Find where the given text appears and provide that cell's center as (x, y) coordinate. 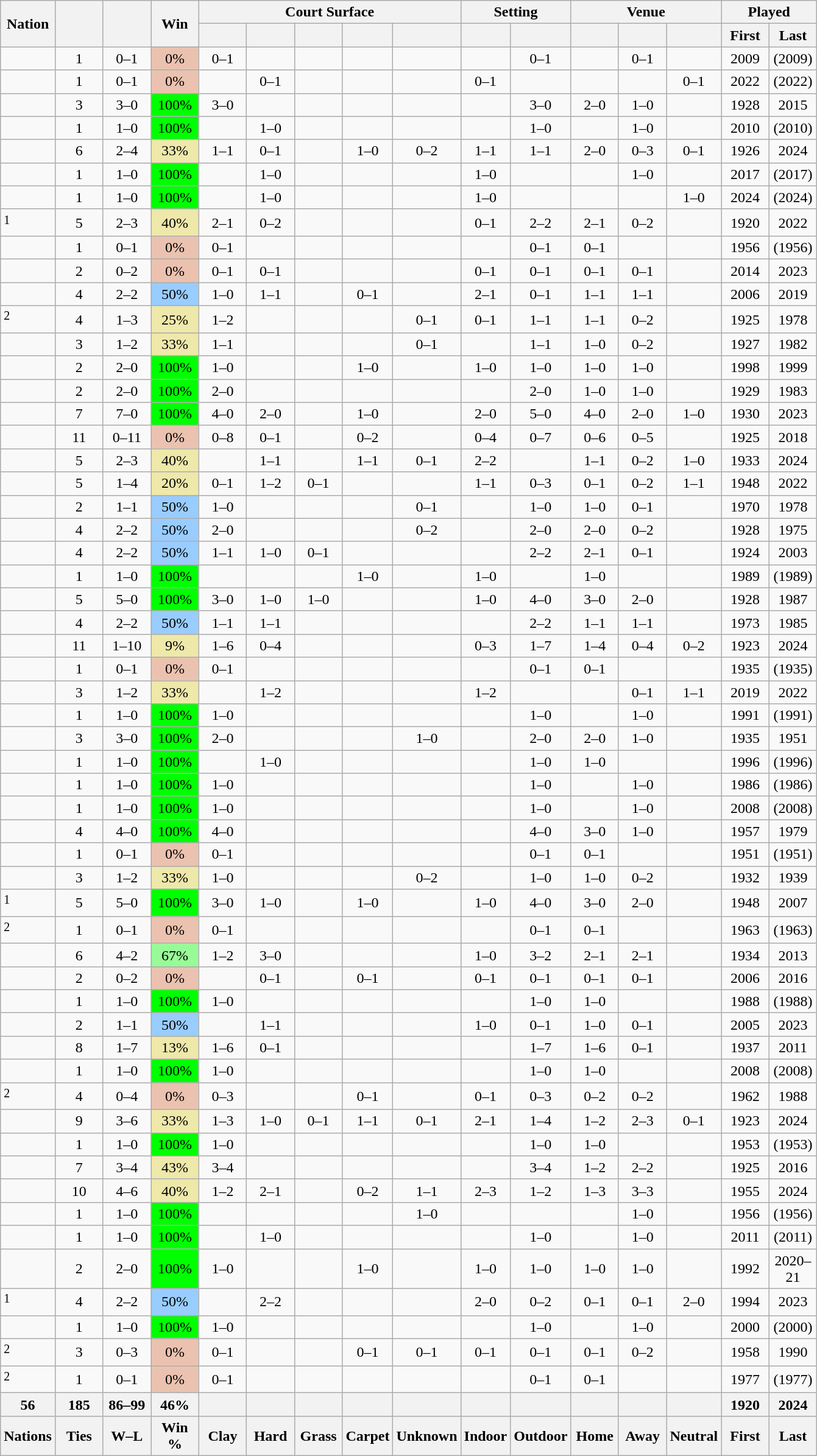
Grass (318, 1436)
Outdoor (541, 1436)
8 (79, 1047)
2013 (793, 955)
4–2 (127, 955)
3–3 (642, 1190)
Clay (223, 1436)
W–L (127, 1436)
1926 (746, 151)
0–5 (642, 437)
Neutral (694, 1436)
2005 (746, 1024)
25% (175, 319)
1939 (793, 877)
1985 (793, 622)
13% (175, 1047)
Hard (271, 1436)
Nation (28, 24)
43% (175, 1167)
Venue (646, 12)
1953 (746, 1144)
(2022) (793, 82)
1–10 (127, 645)
86–99 (127, 1404)
185 (79, 1404)
1992 (746, 1269)
0–11 (127, 437)
(2011) (793, 1237)
Unknown (426, 1436)
3–6 (127, 1121)
10 (79, 1190)
1957 (746, 831)
1987 (793, 599)
1963 (746, 930)
(1977) (793, 1380)
1977 (746, 1380)
(1951) (793, 854)
9 (79, 1121)
1934 (746, 955)
4–6 (127, 1190)
2014 (746, 271)
56 (28, 1404)
(1963) (793, 930)
1929 (746, 391)
2000 (746, 1327)
1994 (746, 1302)
2015 (793, 105)
1958 (746, 1352)
3–2 (541, 955)
0–7 (541, 437)
2009 (746, 58)
1999 (793, 368)
(1986) (793, 785)
2018 (793, 437)
2020–21 (793, 1269)
Carpet (368, 1436)
1927 (746, 345)
46% (175, 1404)
(2024) (793, 197)
(1991) (793, 716)
(2017) (793, 174)
9% (175, 645)
1989 (746, 576)
Court Surface (330, 12)
1983 (793, 391)
1973 (746, 622)
2007 (793, 902)
1970 (746, 507)
Home (595, 1436)
Ties (79, 1436)
Away (642, 1436)
1982 (793, 345)
Indoor (486, 1436)
1996 (746, 762)
Win (175, 24)
1962 (746, 1096)
1990 (793, 1352)
(1988) (793, 1001)
(2000) (793, 1327)
(1935) (793, 669)
1955 (746, 1190)
(2010) (793, 128)
1998 (746, 368)
0–8 (223, 437)
(1953) (793, 1144)
1930 (746, 414)
1986 (746, 785)
2017 (746, 174)
(1996) (793, 762)
1924 (746, 553)
7–0 (127, 414)
20% (175, 484)
2–4 (127, 151)
Nations (28, 1436)
1979 (793, 831)
2003 (793, 553)
1991 (746, 716)
(2009) (793, 58)
Played (769, 12)
1932 (746, 877)
1937 (746, 1047)
(1989) (793, 576)
1933 (746, 460)
Setting (515, 12)
Win % (175, 1436)
1975 (793, 530)
2010 (746, 128)
67% (175, 955)
0–6 (595, 437)
